Scan for the cell matching the given text and deliver its [X, Y] coordinate at center. 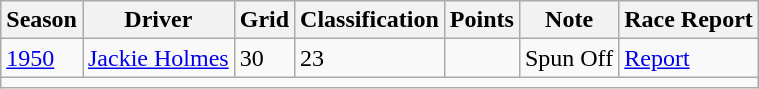
Race Report [689, 20]
Driver [158, 20]
1950 [42, 58]
Report [689, 58]
Grid [264, 20]
Classification [370, 20]
Note [568, 20]
Jackie Holmes [158, 58]
30 [264, 58]
Points [482, 20]
Season [42, 20]
23 [370, 58]
Spun Off [568, 58]
